Provide the [X, Y] coordinate of the cell's center where the given text is located.  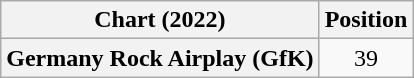
Position [366, 20]
39 [366, 58]
Germany Rock Airplay (GfK) [160, 58]
Chart (2022) [160, 20]
